Identify which cell holds the provided text, then report its (x, y) central coordinate. 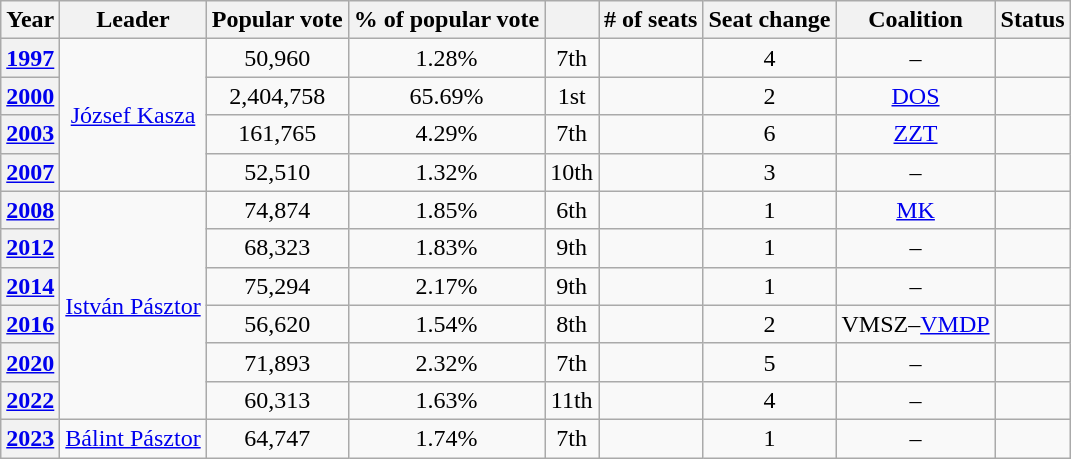
Bálint Pásztor (133, 438)
6 (770, 134)
10th (572, 172)
2022 (30, 400)
161,765 (277, 134)
2.32% (446, 362)
DOS (916, 96)
50,960 (277, 58)
1.83% (446, 248)
1.63% (446, 400)
Status (1032, 20)
2020 (30, 362)
# of seats (651, 20)
6th (572, 210)
75,294 (277, 286)
2008 (30, 210)
1997 (30, 58)
1.74% (446, 438)
2016 (30, 324)
2023 (30, 438)
4.29% (446, 134)
1st (572, 96)
68,323 (277, 248)
3 (770, 172)
5 (770, 362)
2003 (30, 134)
VMSZ–VMDP (916, 324)
1.85% (446, 210)
Coalition (916, 20)
1.32% (446, 172)
2000 (30, 96)
József Kasza (133, 115)
Year (30, 20)
11th (572, 400)
Popular vote (277, 20)
2.17% (446, 286)
% of popular vote (446, 20)
István Pásztor (133, 305)
64,747 (277, 438)
65.69% (446, 96)
1.28% (446, 58)
71,893 (277, 362)
74,874 (277, 210)
2014 (30, 286)
2007 (30, 172)
52,510 (277, 172)
MK (916, 210)
60,313 (277, 400)
56,620 (277, 324)
2012 (30, 248)
1.54% (446, 324)
8th (572, 324)
2,404,758 (277, 96)
ZZT (916, 134)
Seat change (770, 20)
Leader (133, 20)
